Provide the (X, Y) coordinate of the cell's center where the given text is located.  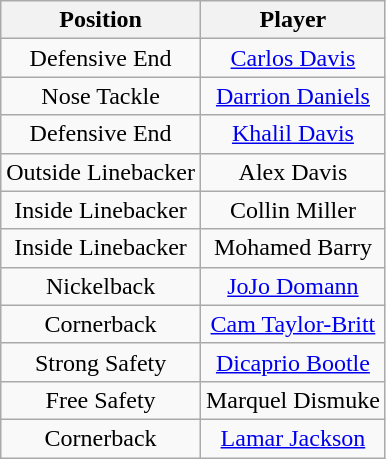
JoJo Domann (292, 286)
Free Safety (101, 400)
Alex Davis (292, 172)
Position (101, 20)
Outside Linebacker (101, 172)
Marquel Dismuke (292, 400)
Player (292, 20)
Khalil Davis (292, 134)
Nickelback (101, 286)
Dicaprio Bootle (292, 362)
Nose Tackle (101, 96)
Carlos Davis (292, 58)
Collin Miller (292, 210)
Darrion Daniels (292, 96)
Cam Taylor-Britt (292, 324)
Strong Safety (101, 362)
Lamar Jackson (292, 438)
Mohamed Barry (292, 248)
